Pinpoint the cell where the given text exists, returning its [X, Y] midpoint coordinate. 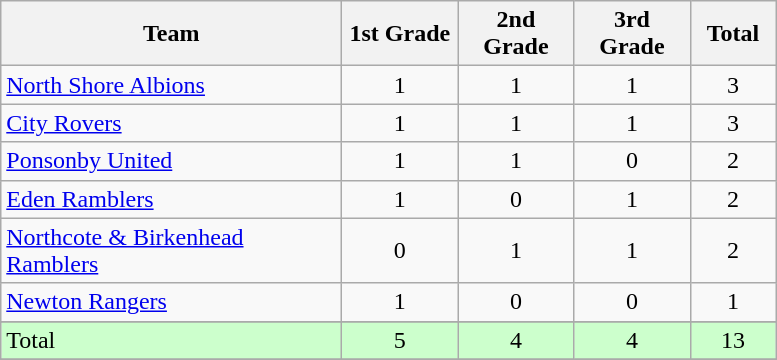
North Shore Albions [172, 85]
City Rovers [172, 123]
Newton Rangers [172, 302]
1st Grade [400, 34]
3rd Grade [632, 34]
13 [733, 340]
2nd Grade [516, 34]
Eden Ramblers [172, 199]
Team [172, 34]
Northcote & Birkenhead Ramblers [172, 250]
Ponsonby United [172, 161]
5 [400, 340]
